Find where the given text appears and provide that cell's center as [x, y] coordinate. 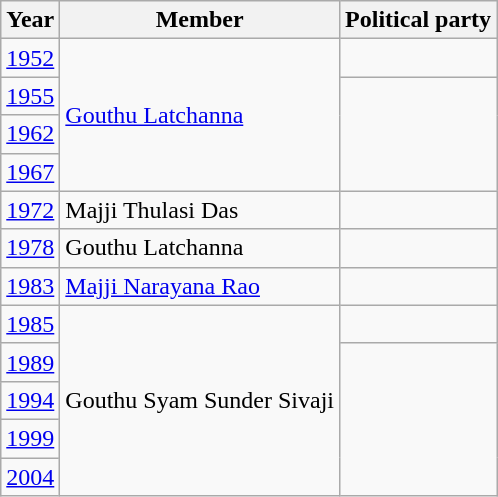
Year [30, 20]
Majji Thulasi Das [200, 210]
Political party [418, 20]
1978 [30, 248]
Member [200, 20]
1967 [30, 172]
Gouthu Syam Sunder Sivaji [200, 400]
1972 [30, 210]
1962 [30, 134]
1989 [30, 362]
1985 [30, 324]
1952 [30, 58]
1983 [30, 286]
1999 [30, 438]
1955 [30, 96]
2004 [30, 477]
Majji Narayana Rao [200, 286]
1994 [30, 400]
